Capture the cell that displays the provided text and extract its (X, Y) central coordinate. 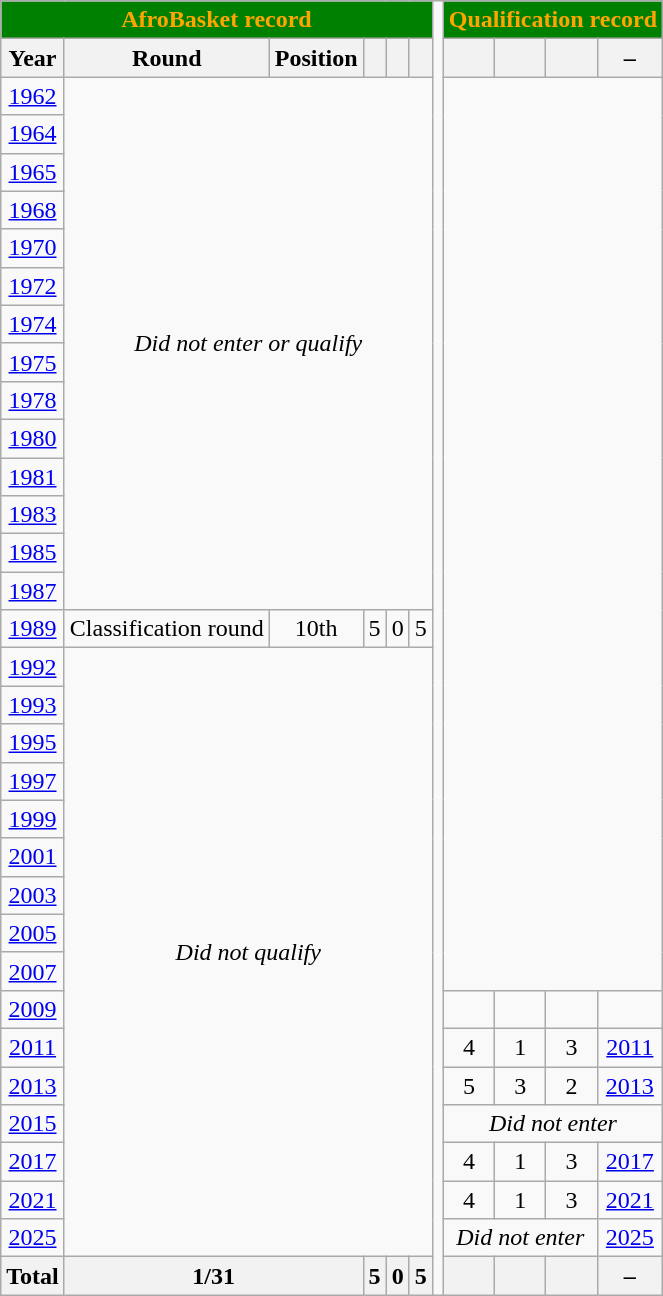
1989 (33, 629)
1985 (33, 553)
1978 (33, 400)
1981 (33, 477)
1993 (33, 705)
Round (166, 58)
Did not qualify (248, 952)
1980 (33, 438)
2007 (33, 971)
2 (572, 1085)
1992 (33, 667)
1999 (33, 819)
Total (33, 1276)
1964 (33, 134)
1987 (33, 591)
1995 (33, 743)
Did not enter or qualify (248, 344)
10th (316, 629)
Position (316, 58)
2009 (33, 1009)
1968 (33, 210)
2003 (33, 895)
Classification round (166, 629)
Qualification record (552, 20)
1983 (33, 515)
1997 (33, 781)
1/31 (214, 1276)
1974 (33, 324)
1972 (33, 286)
Year (33, 58)
2015 (33, 1124)
1962 (33, 96)
1975 (33, 362)
1970 (33, 248)
AfroBasket record (217, 20)
2001 (33, 857)
1965 (33, 172)
2005 (33, 933)
